Provide the (X, Y) coordinate of the cell's center where the given text is located.  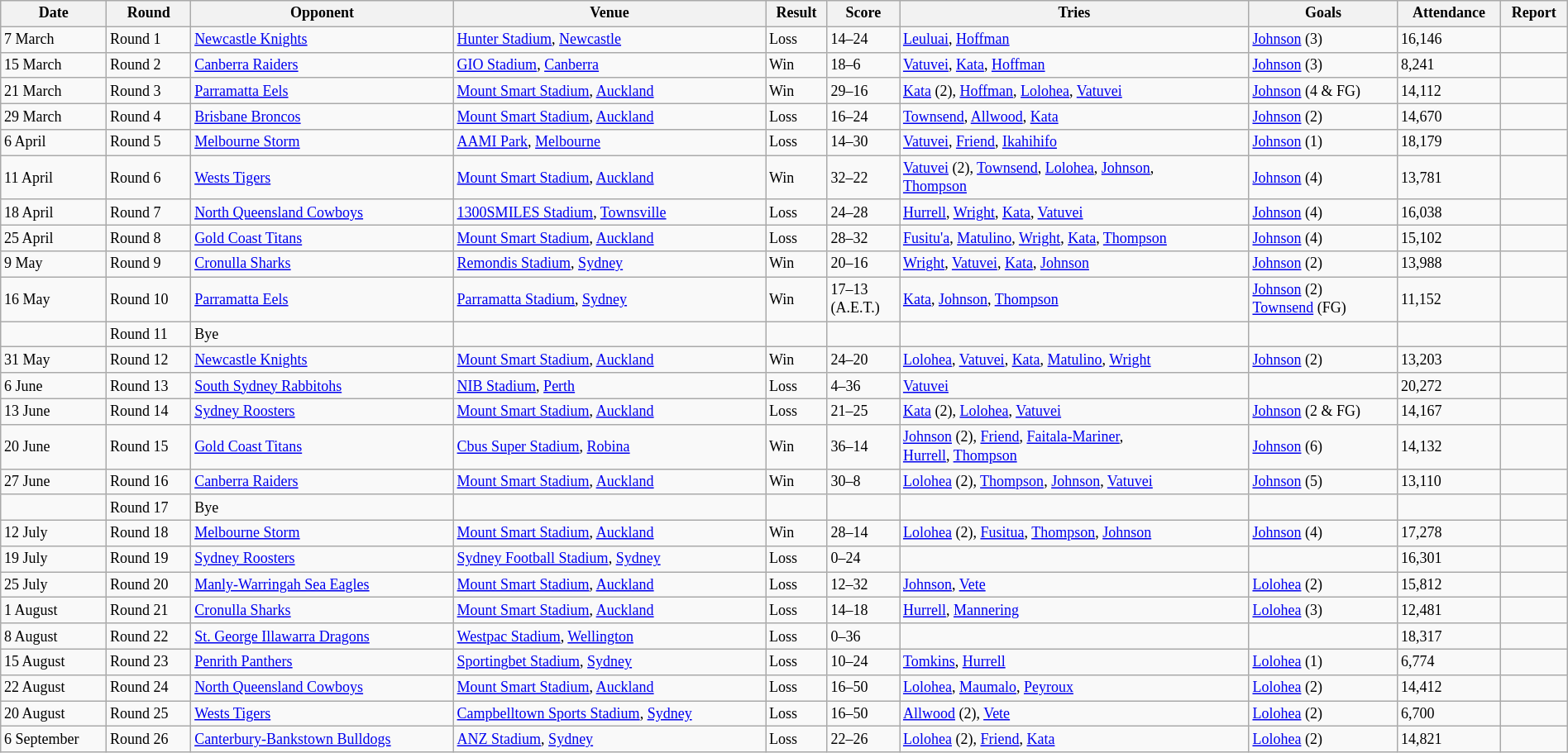
Round 20 (149, 585)
Attendance (1449, 13)
28–32 (863, 238)
Round 2 (149, 64)
Allwood (2), Vete (1075, 714)
9 May (54, 265)
24–28 (863, 212)
GIO Stadium, Canberra (609, 64)
Round 1 (149, 40)
13,110 (1449, 481)
Johnson (2), Friend, Faitala-Mariner, Hurrell, Thompson (1075, 446)
1 August (54, 610)
12–32 (863, 585)
Vatuvei, Friend, Ikahihifo (1075, 142)
25 July (54, 585)
Lolohea, Vatuvei, Kata, Matulino, Wright (1075, 360)
13,781 (1449, 178)
ANZ Stadium, Sydney (609, 739)
Vatuvei (2), Townsend, Lolohea, Johnson, Thompson (1075, 178)
22–26 (863, 739)
6 June (54, 385)
8,241 (1449, 64)
Hunter Stadium, Newcastle (609, 40)
Lolohea (3) (1323, 610)
Penrith Panthers (323, 661)
16 May (54, 299)
Round 13 (149, 385)
14–24 (863, 40)
Round 7 (149, 212)
16,301 (1449, 559)
NIB Stadium, Perth (609, 385)
Vatuvei (1075, 385)
Campbelltown Sports Stadium, Sydney (609, 714)
Round 10 (149, 299)
Townsend, Allwood, Kata (1075, 116)
Opponent (323, 13)
13,203 (1449, 360)
14–18 (863, 610)
Kata, Johnson, Thompson (1075, 299)
15 August (54, 661)
Fusitu'a, Matulino, Wright, Kata, Thompson (1075, 238)
6,700 (1449, 714)
Johnson (5) (1323, 481)
Round 16 (149, 481)
Round 26 (149, 739)
Round 18 (149, 532)
13,988 (1449, 265)
Round 19 (149, 559)
Result (796, 13)
10–24 (863, 661)
22 August (54, 688)
Round 15 (149, 446)
Round 14 (149, 412)
Lolohea (1) (1323, 661)
21–25 (863, 412)
Kata (2), Lolohea, Vatuvei (1075, 412)
Round 22 (149, 636)
Hurrell, Mannering (1075, 610)
4–36 (863, 385)
17–13(A.E.T.) (863, 299)
14,412 (1449, 688)
AAMI Park, Melbourne (609, 142)
24–20 (863, 360)
Manly-Warringah Sea Eagles (323, 585)
30–8 (863, 481)
Tomkins, Hurrell (1075, 661)
14–30 (863, 142)
Vatuvei, Kata, Hoffman (1075, 64)
32–22 (863, 178)
Johnson (2)Townsend (FG) (1323, 299)
Round 23 (149, 661)
1300SMILES Stadium, Townsville (609, 212)
Round 21 (149, 610)
15,102 (1449, 238)
Goals (1323, 13)
Hurrell, Wright, Kata, Vatuvei (1075, 212)
13 June (54, 412)
29 March (54, 116)
Johnson (4 & FG) (1323, 91)
18–6 (863, 64)
Johnson (6) (1323, 446)
Round 5 (149, 142)
Round 9 (149, 265)
Round 17 (149, 508)
29–16 (863, 91)
Venue (609, 13)
16,146 (1449, 40)
19 July (54, 559)
Wright, Vatuvei, Kata, Johnson (1075, 265)
Score (863, 13)
20–16 (863, 265)
Date (54, 13)
11 April (54, 178)
South Sydney Rabbitohs (323, 385)
21 March (54, 91)
Lolohea (2), Thompson, Johnson, Vatuvei (1075, 481)
St. George Illawarra Dragons (323, 636)
0–24 (863, 559)
16–24 (863, 116)
Round 12 (149, 360)
Johnson (2 & FG) (1323, 412)
20 August (54, 714)
15,812 (1449, 585)
18,179 (1449, 142)
Round 8 (149, 238)
Johnson (1) (1323, 142)
Canterbury-Bankstown Bulldogs (323, 739)
Sydney Football Stadium, Sydney (609, 559)
Round 24 (149, 688)
Remondis Stadium, Sydney (609, 265)
Lolohea (2), Fusitua, Thompson, Johnson (1075, 532)
6,774 (1449, 661)
12 July (54, 532)
Round 3 (149, 91)
Parramatta Stadium, Sydney (609, 299)
Leuluai, Hoffman (1075, 40)
Johnson, Vete (1075, 585)
11,152 (1449, 299)
14,132 (1449, 446)
Round 11 (149, 334)
Sportingbet Stadium, Sydney (609, 661)
14,821 (1449, 739)
Report (1533, 13)
27 June (54, 481)
8 August (54, 636)
0–36 (863, 636)
Westpac Stadium, Wellington (609, 636)
6 September (54, 739)
Lolohea (2), Friend, Kata (1075, 739)
18 April (54, 212)
28–14 (863, 532)
Kata (2), Hoffman, Lolohea, Vatuvei (1075, 91)
Cbus Super Stadium, Robina (609, 446)
15 March (54, 64)
36–14 (863, 446)
12,481 (1449, 610)
Round 6 (149, 178)
7 March (54, 40)
20 June (54, 446)
Tries (1075, 13)
25 April (54, 238)
14,670 (1449, 116)
14,112 (1449, 91)
16,038 (1449, 212)
Round 4 (149, 116)
Round (149, 13)
31 May (54, 360)
Round 25 (149, 714)
18,317 (1449, 636)
Brisbane Broncos (323, 116)
20,272 (1449, 385)
17,278 (1449, 532)
14,167 (1449, 412)
6 April (54, 142)
Lolohea, Maumalo, Peyroux (1075, 688)
